From the cell containing the given text, extract its center point as (X, Y) coordinate. 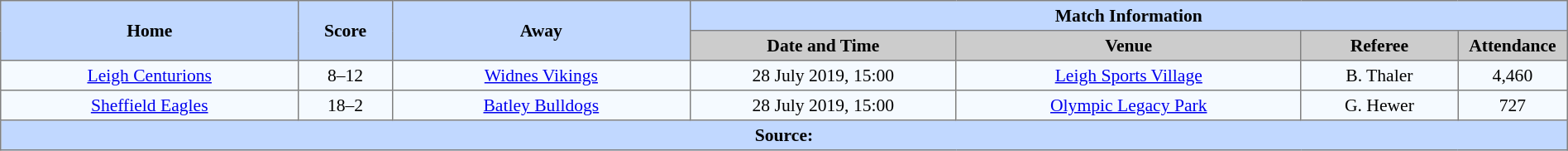
Leigh Sports Village (1128, 75)
Match Information (1128, 16)
Score (346, 31)
Venue (1128, 46)
B. Thaler (1379, 75)
Referee (1379, 46)
Away (541, 31)
8–12 (346, 75)
Batley Bulldogs (541, 105)
18–2 (346, 105)
Source: (784, 135)
Leigh Centurions (150, 75)
Date and Time (823, 46)
Home (150, 31)
Attendance (1513, 46)
727 (1513, 105)
G. Hewer (1379, 105)
Sheffield Eagles (150, 105)
Widnes Vikings (541, 75)
4,460 (1513, 75)
Olympic Legacy Park (1128, 105)
